Identify which cell holds the provided text, then report its (x, y) central coordinate. 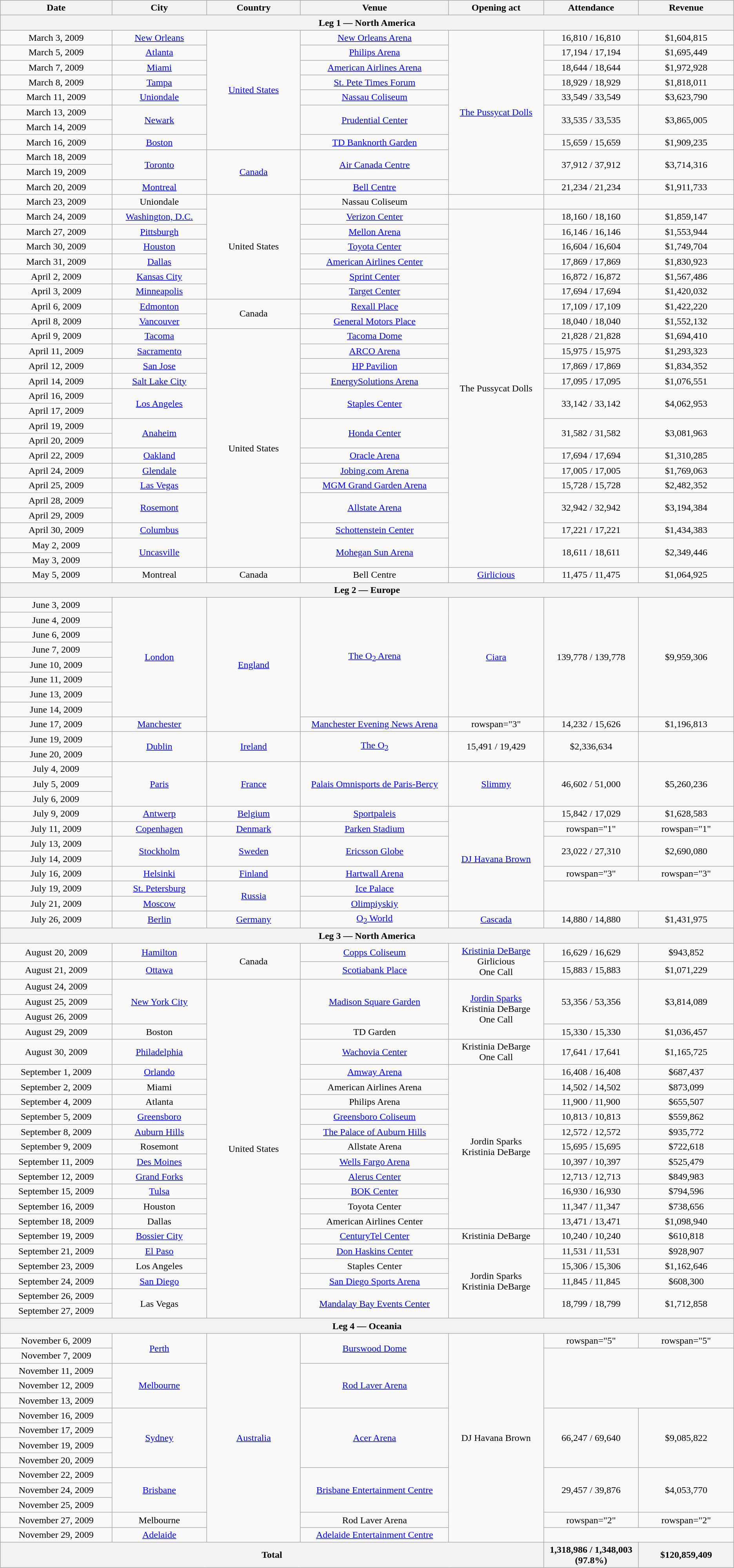
$1,834,352 (686, 366)
Ottawa (159, 970)
$943,852 (686, 952)
37,912 / 37,912 (591, 164)
Uncasville (159, 553)
$1,071,229 (686, 970)
$1,909,235 (686, 142)
France (253, 784)
Paris (159, 784)
Salt Lake City (159, 381)
23,022 / 27,310 (591, 851)
March 24, 2009 (56, 217)
November 20, 2009 (56, 1460)
General Motors Place (374, 321)
Cascada (496, 920)
11,531 / 11,531 (591, 1251)
Australia (253, 1438)
September 19, 2009 (56, 1236)
$1,859,147 (686, 217)
April 11, 2009 (56, 351)
May 5, 2009 (56, 575)
Kansas City (159, 276)
TD Garden (374, 1031)
November 12, 2009 (56, 1386)
$1,310,285 (686, 456)
June 13, 2009 (56, 695)
$3,623,790 (686, 97)
Stockholm (159, 851)
March 7, 2009 (56, 67)
Orlando (159, 1072)
September 27, 2009 (56, 1311)
$1,076,551 (686, 381)
September 2, 2009 (56, 1087)
Oracle Arena (374, 456)
July 26, 2009 (56, 920)
November 16, 2009 (56, 1415)
August 30, 2009 (56, 1052)
14,232 / 15,626 (591, 724)
April 8, 2009 (56, 321)
June 14, 2009 (56, 709)
15,728 / 15,728 (591, 486)
33,549 / 33,549 (591, 97)
Olimpiyskiy (374, 903)
Tacoma (159, 336)
March 11, 2009 (56, 97)
Russia (253, 896)
Total (272, 1555)
Jobing.com Arena (374, 471)
July 5, 2009 (56, 784)
Venue (374, 8)
17,109 / 17,109 (591, 306)
March 13, 2009 (56, 112)
$1,420,032 (686, 291)
April 30, 2009 (56, 530)
Newark (159, 120)
Mohegan Sun Arena (374, 553)
April 28, 2009 (56, 500)
Ice Palace (374, 888)
31,582 / 31,582 (591, 433)
Copenhagen (159, 829)
November 6, 2009 (56, 1341)
$4,062,953 (686, 403)
$1,165,725 (686, 1052)
18,040 / 18,040 (591, 321)
March 23, 2009 (56, 202)
$794,596 (686, 1191)
Philadelphia (159, 1052)
September 24, 2009 (56, 1281)
$1,422,220 (686, 306)
Girlicious (496, 575)
July 6, 2009 (56, 799)
November 29, 2009 (56, 1535)
Columbus (159, 530)
September 11, 2009 (56, 1162)
Sacramento (159, 351)
Hamilton (159, 952)
Auburn Hills (159, 1132)
Germany (253, 920)
Perth (159, 1348)
Hartwall Arena (374, 873)
$1,552,132 (686, 321)
April 20, 2009 (56, 441)
$1,431,975 (686, 920)
St. Pete Times Forum (374, 82)
England (253, 664)
Leg 4 — Oceania (367, 1326)
San Diego (159, 1281)
August 24, 2009 (56, 987)
12,713 / 12,713 (591, 1177)
The O2 (374, 747)
Sportpaleis (374, 814)
April 24, 2009 (56, 471)
June 11, 2009 (56, 680)
Date (56, 8)
November 27, 2009 (56, 1520)
MGM Grand Garden Arena (374, 486)
$5,260,236 (686, 784)
$1,911,733 (686, 187)
Burswood Dome (374, 1348)
March 5, 2009 (56, 53)
June 17, 2009 (56, 724)
Amway Arena (374, 1072)
18,799 / 18,799 (591, 1303)
$1,098,940 (686, 1221)
18,160 / 18,160 (591, 217)
Kristinia DeBargeOne Call (496, 1052)
Berlin (159, 920)
September 8, 2009 (56, 1132)
New York City (159, 1002)
Toronto (159, 164)
March 31, 2009 (56, 262)
Sydney (159, 1438)
June 19, 2009 (56, 739)
$1,695,449 (686, 53)
$525,479 (686, 1162)
10,240 / 10,240 (591, 1236)
March 19, 2009 (56, 172)
10,813 / 10,813 (591, 1117)
15,306 / 15,306 (591, 1266)
$9,959,306 (686, 657)
Sprint Center (374, 276)
18,611 / 18,611 (591, 553)
$687,437 (686, 1072)
Attendance (591, 8)
11,347 / 11,347 (591, 1206)
16,872 / 16,872 (591, 276)
April 2, 2009 (56, 276)
Copps Coliseum (374, 952)
July 13, 2009 (56, 844)
$928,907 (686, 1251)
July 21, 2009 (56, 903)
16,146 / 16,146 (591, 232)
$1,434,383 (686, 530)
Denmark (253, 829)
$1,293,323 (686, 351)
Jordin SparksKristinia DeBargeOne Call (496, 1009)
June 3, 2009 (56, 605)
September 9, 2009 (56, 1147)
15,883 / 15,883 (591, 970)
$1,769,063 (686, 471)
$1,553,944 (686, 232)
November 24, 2009 (56, 1490)
$608,300 (686, 1281)
Pittsburgh (159, 232)
TD Banknorth Garden (374, 142)
September 15, 2009 (56, 1191)
$1,694,410 (686, 336)
HP Pavilion (374, 366)
July 19, 2009 (56, 888)
13,471 / 13,471 (591, 1221)
Palais Omnisports de Paris-Bercy (374, 784)
June 10, 2009 (56, 665)
Antwerp (159, 814)
Parken Stadium (374, 829)
Leg 1 — North America (367, 23)
April 6, 2009 (56, 306)
$1,712,858 (686, 1303)
14,880 / 14,880 (591, 920)
September 12, 2009 (56, 1177)
March 18, 2009 (56, 157)
Finland (253, 873)
April 9, 2009 (56, 336)
Honda Center (374, 433)
Oakland (159, 456)
April 16, 2009 (56, 396)
Kristinia DeBarge (496, 1236)
April 19, 2009 (56, 426)
Dublin (159, 747)
April 14, 2009 (56, 381)
Edmonton (159, 306)
April 17, 2009 (56, 411)
Tulsa (159, 1191)
March 8, 2009 (56, 82)
16,629 / 16,629 (591, 952)
Grand Forks (159, 1177)
15,695 / 15,695 (591, 1147)
46,602 / 51,000 (591, 784)
Target Center (374, 291)
September 21, 2009 (56, 1251)
May 2, 2009 (56, 545)
$1,036,457 (686, 1031)
$2,482,352 (686, 486)
Slimmy (496, 784)
$1,567,486 (686, 276)
17,194 / 17,194 (591, 53)
August 29, 2009 (56, 1031)
O2 World (374, 920)
San Diego Sports Arena (374, 1281)
15,842 / 17,029 (591, 814)
July 14, 2009 (56, 859)
$9,085,822 (686, 1438)
$3,081,963 (686, 433)
$1,749,704 (686, 247)
15,330 / 15,330 (591, 1031)
Leg 2 — Europe (367, 590)
66,247 / 69,640 (591, 1438)
Glendale (159, 471)
Revenue (686, 8)
Moscow (159, 903)
September 4, 2009 (56, 1102)
14,502 / 14,502 (591, 1087)
Belgium (253, 814)
Des Moines (159, 1162)
Mellon Arena (374, 232)
11,845 / 11,845 (591, 1281)
San Jose (159, 366)
Prudential Center (374, 120)
15,491 / 19,429 (496, 747)
March 16, 2009 (56, 142)
Anaheim (159, 433)
$873,099 (686, 1087)
21,234 / 21,234 (591, 187)
June 6, 2009 (56, 635)
New Orleans Arena (374, 38)
May 3, 2009 (56, 560)
Alerus Center (374, 1177)
53,356 / 53,356 (591, 1002)
$1,818,011 (686, 82)
Kristinia DeBargeGirliciousOne Call (496, 961)
Sweden (253, 851)
Ciara (496, 657)
ARCO Arena (374, 351)
March 14, 2009 (56, 127)
$935,772 (686, 1132)
September 23, 2009 (56, 1266)
$1,162,646 (686, 1266)
Leg 3 — North America (367, 936)
Schottenstein Center (374, 530)
New Orleans (159, 38)
Mandalay Bay Events Center (374, 1303)
$3,714,316 (686, 164)
Wachovia Center (374, 1052)
March 27, 2009 (56, 232)
London (159, 657)
Madison Square Garden (374, 1002)
April 22, 2009 (56, 456)
$1,064,925 (686, 575)
Tacoma Dome (374, 336)
Air Canada Centre (374, 164)
$4,053,770 (686, 1490)
Wells Fargo Arena (374, 1162)
$1,196,813 (686, 724)
16,408 / 16,408 (591, 1072)
Ireland (253, 747)
33,535 / 33,535 (591, 120)
Greensboro (159, 1117)
16,810 / 16,810 (591, 38)
November 19, 2009 (56, 1445)
11,475 / 11,475 (591, 575)
Washington, D.C. (159, 217)
$3,194,384 (686, 508)
$559,862 (686, 1117)
El Paso (159, 1251)
18,929 / 18,929 (591, 82)
September 18, 2009 (56, 1221)
March 30, 2009 (56, 247)
$3,865,005 (686, 120)
June 7, 2009 (56, 649)
Vancouver (159, 321)
Adelaide (159, 1535)
17,005 / 17,005 (591, 471)
BOK Center (374, 1191)
November 13, 2009 (56, 1401)
EnergySolutions Arena (374, 381)
Brisbane Entertainment Centre (374, 1490)
Adelaide Entertainment Centre (374, 1535)
32,942 / 32,942 (591, 508)
$849,983 (686, 1177)
15,659 / 15,659 (591, 142)
$1,972,928 (686, 67)
17,095 / 17,095 (591, 381)
July 4, 2009 (56, 769)
November 22, 2009 (56, 1475)
April 3, 2009 (56, 291)
Bossier City (159, 1236)
21,828 / 21,828 (591, 336)
April 29, 2009 (56, 515)
$610,818 (686, 1236)
10,397 / 10,397 (591, 1162)
September 26, 2009 (56, 1296)
November 25, 2009 (56, 1505)
Brisbane (159, 1490)
$1,628,583 (686, 814)
$1,604,815 (686, 38)
Greensboro Coliseum (374, 1117)
17,641 / 17,641 (591, 1052)
March 20, 2009 (56, 187)
Manchester (159, 724)
Ericsson Globe (374, 851)
St. Petersburg (159, 888)
November 7, 2009 (56, 1356)
Manchester Evening News Arena (374, 724)
September 16, 2009 (56, 1206)
12,572 / 12,572 (591, 1132)
September 5, 2009 (56, 1117)
November 17, 2009 (56, 1430)
Scotiabank Place (374, 970)
$120,859,409 (686, 1555)
18,644 / 18,644 (591, 67)
139,778 / 139,778 (591, 657)
September 1, 2009 (56, 1072)
August 25, 2009 (56, 1002)
$738,656 (686, 1206)
June 4, 2009 (56, 620)
June 20, 2009 (56, 754)
Tampa (159, 82)
City (159, 8)
Don Haskins Center (374, 1251)
$2,349,446 (686, 553)
March 3, 2009 (56, 38)
Verizon Center (374, 217)
Rexall Place (374, 306)
15,975 / 15,975 (591, 351)
August 26, 2009 (56, 1017)
33,142 / 33,142 (591, 403)
April 12, 2009 (56, 366)
Helsinki (159, 873)
The O2 Arena (374, 657)
$3,814,089 (686, 1002)
29,457 / 39,876 (591, 1490)
16,930 / 16,930 (591, 1191)
November 11, 2009 (56, 1371)
Minneapolis (159, 291)
17,221 / 17,221 (591, 530)
$1,830,923 (686, 262)
Opening act (496, 8)
April 25, 2009 (56, 486)
The Palace of Auburn Hills (374, 1132)
August 20, 2009 (56, 952)
Acer Arena (374, 1438)
$655,507 (686, 1102)
$2,690,080 (686, 851)
Country (253, 8)
July 11, 2009 (56, 829)
1,318,986 / 1,348,003 (97.8%) (591, 1555)
CenturyTel Center (374, 1236)
August 21, 2009 (56, 970)
$722,618 (686, 1147)
July 9, 2009 (56, 814)
11,900 / 11,900 (591, 1102)
$2,336,634 (591, 747)
July 16, 2009 (56, 873)
16,604 / 16,604 (591, 247)
